Capture the cell that displays the provided text and extract its (x, y) central coordinate. 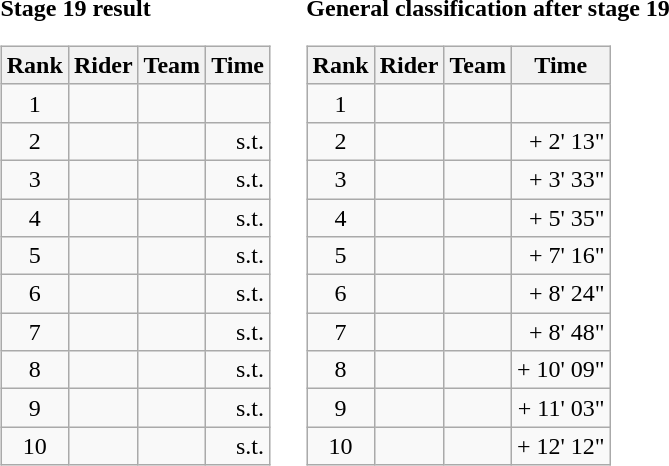
+ 2' 13" (560, 141)
+ 8' 24" (560, 294)
+ 5' 35" (560, 217)
+ 3' 33" (560, 179)
+ 10' 09" (560, 370)
+ 7' 16" (560, 256)
+ 11' 03" (560, 408)
+ 12' 12" (560, 446)
+ 8' 48" (560, 332)
